Provide the [x, y] coordinate of the cell's center where the given text is located.  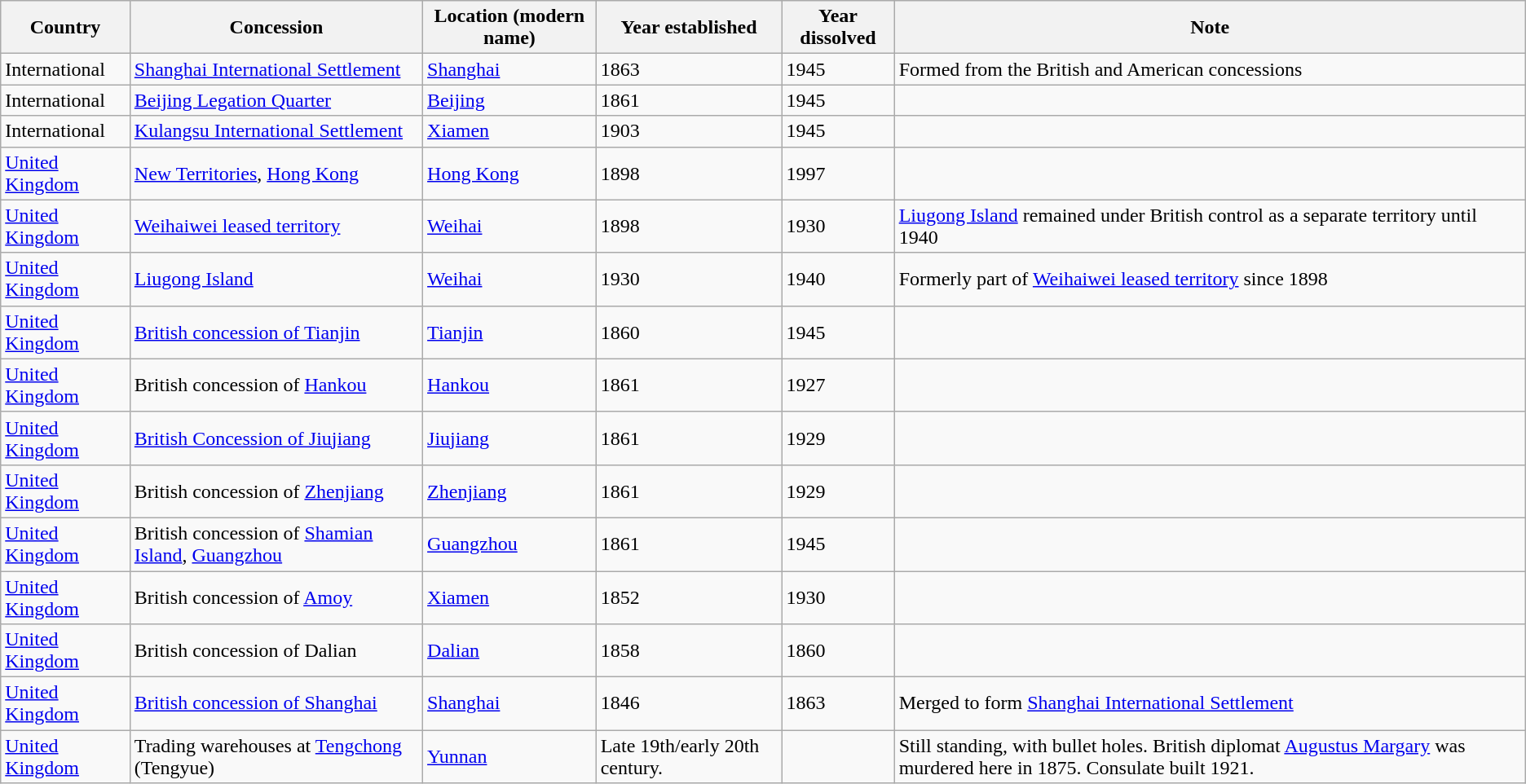
1940 [838, 279]
Zhenjiang [510, 491]
British concession of Shamian Island, Guangzhou [276, 544]
Liugong Island [276, 279]
1997 [838, 173]
Kulangsu International Settlement [276, 131]
Year established [689, 28]
1927 [838, 385]
Still standing, with bullet holes. British diplomat Augustus Margary was murdered here in 1875. Consulate built 1921. [1210, 756]
Tianjin [510, 333]
Beijing Legation Quarter [276, 100]
Hankou [510, 385]
British Concession of Jiujiang [276, 438]
Formed from the British and American concessions [1210, 69]
1846 [689, 704]
Jiujiang [510, 438]
Liugong Island remained under British control as a separate territory until 1940 [1210, 227]
Formerly part of Weihaiwei leased territory since 1898 [1210, 279]
1858 [689, 650]
Dalian [510, 650]
British concession of Tianjin [276, 333]
1903 [689, 131]
1852 [689, 597]
Yunnan [510, 756]
Shanghai International Settlement [276, 69]
British concession of Shanghai [276, 704]
British concession of Dalian [276, 650]
Concession [276, 28]
Year dissolved [838, 28]
Beijing [510, 100]
Hong Kong [510, 173]
Location (modern name) [510, 28]
British concession of Amoy [276, 597]
Late 19th/early 20th century. [689, 756]
Merged to form Shanghai International Settlement [1210, 704]
British concession of Zhenjiang [276, 491]
Guangzhou [510, 544]
New Territories, Hong Kong [276, 173]
British concession of Hankou [276, 385]
Country [65, 28]
Note [1210, 28]
Trading warehouses at Tengchong (Tengyue) [276, 756]
Weihaiwei leased territory [276, 227]
